Return [X, Y] of the center of cell containing provided text 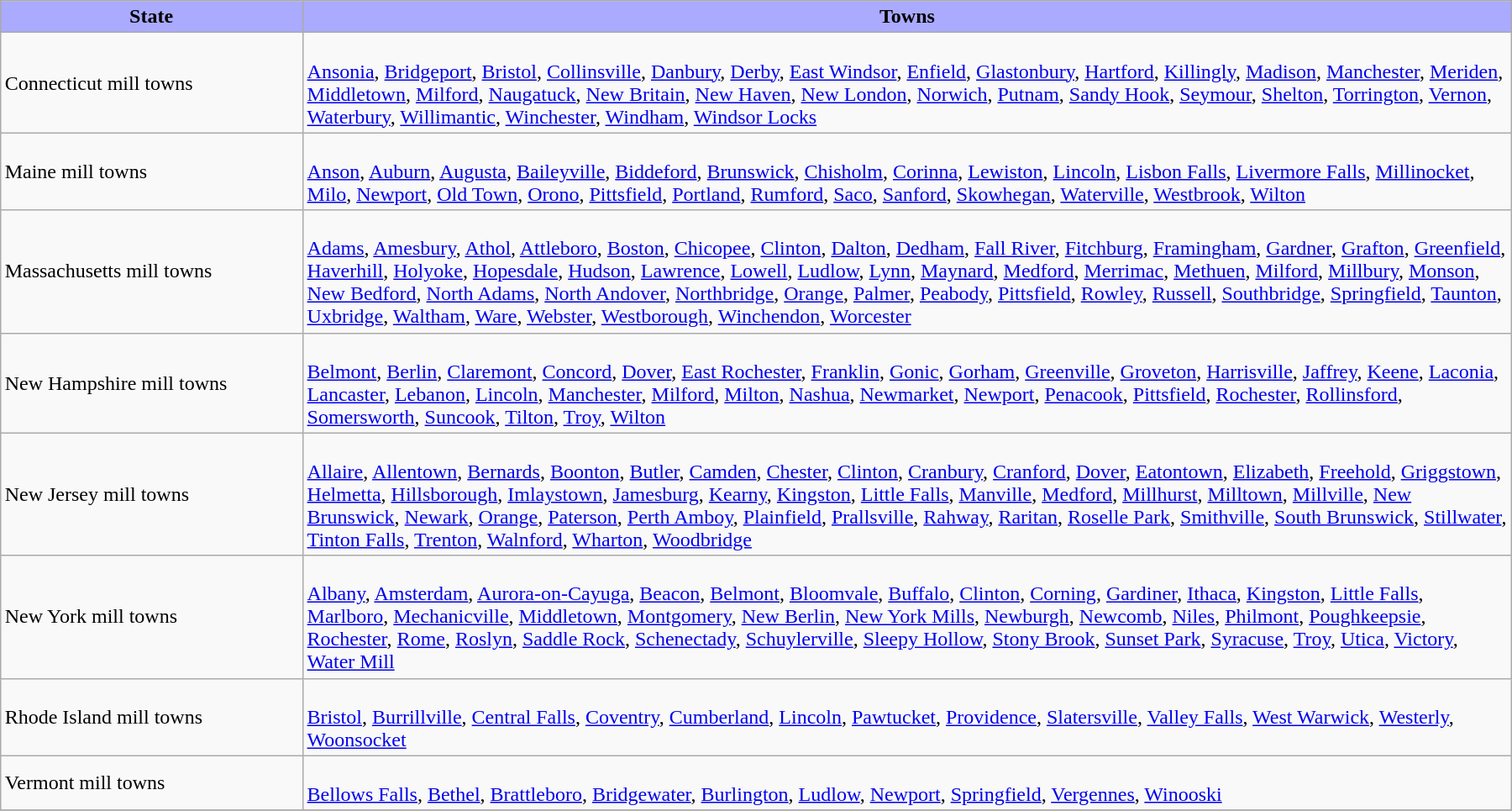
Maine mill towns [151, 171]
State [151, 17]
New Jersey mill towns [151, 494]
Massachusetts mill towns [151, 271]
Bellows Falls, Bethel, Brattleboro, Bridgewater, Burlington, Ludlow, Newport, Springfield, Vergennes, Winooski [907, 783]
Rhode Island mill towns [151, 717]
New Hampshire mill towns [151, 383]
Vermont mill towns [151, 783]
Connecticut mill towns [151, 82]
Towns [907, 17]
New York mill towns [151, 617]
